For the text-containing cell, return its midpoint in (x, y) coordinate format. 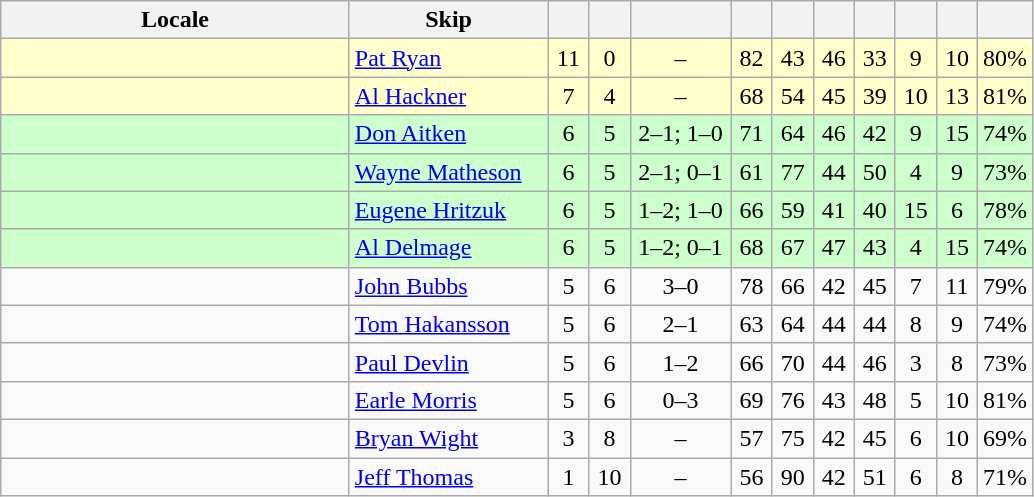
Eugene Hritzuk (448, 210)
57 (752, 438)
48 (874, 400)
Jeff Thomas (448, 477)
1–2; 0–1 (680, 248)
2–1 (680, 324)
1 (568, 477)
Al Hackner (448, 96)
40 (874, 210)
56 (752, 477)
82 (752, 58)
63 (752, 324)
33 (874, 58)
77 (792, 172)
90 (792, 477)
Earle Morris (448, 400)
67 (792, 248)
Pat Ryan (448, 58)
78 (752, 286)
Skip (448, 20)
0 (610, 58)
71 (752, 134)
0–3 (680, 400)
59 (792, 210)
75 (792, 438)
3–0 (680, 286)
Don Aitken (448, 134)
Bryan Wight (448, 438)
51 (874, 477)
2–1; 0–1 (680, 172)
69 (752, 400)
50 (874, 172)
Paul Devlin (448, 362)
69% (1004, 438)
39 (874, 96)
2–1; 1–0 (680, 134)
Wayne Matheson (448, 172)
79% (1004, 286)
80% (1004, 58)
78% (1004, 210)
41 (834, 210)
1–2 (680, 362)
Tom Hakansson (448, 324)
70 (792, 362)
13 (956, 96)
47 (834, 248)
Al Delmage (448, 248)
61 (752, 172)
Locale (176, 20)
1–2; 1–0 (680, 210)
54 (792, 96)
76 (792, 400)
71% (1004, 477)
John Bubbs (448, 286)
